Output the (x, y) coordinate of the center of the cell containing the given text.  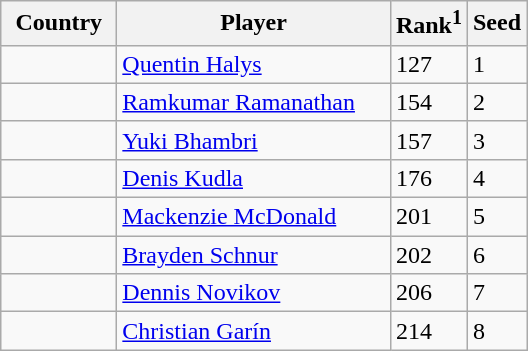
5 (496, 217)
Seed (496, 24)
Rank1 (428, 24)
1 (496, 64)
Brayden Schnur (254, 255)
Player (254, 24)
6 (496, 255)
Dennis Novikov (254, 293)
202 (428, 255)
157 (428, 140)
Country (59, 24)
Christian Garín (254, 331)
Quentin Halys (254, 64)
Yuki Bhambri (254, 140)
8 (496, 331)
2 (496, 102)
154 (428, 102)
Ramkumar Ramanathan (254, 102)
206 (428, 293)
3 (496, 140)
214 (428, 331)
176 (428, 178)
127 (428, 64)
4 (496, 178)
201 (428, 217)
Denis Kudla (254, 178)
7 (496, 293)
Mackenzie McDonald (254, 217)
